Output the (x, y) coordinate of the center of the cell containing the given text.  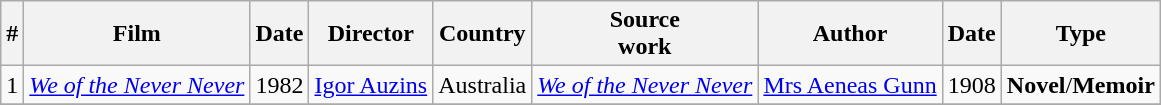
Sourcework (645, 34)
Australia (482, 85)
1982 (280, 85)
# (12, 34)
Type (1080, 34)
1908 (972, 85)
Country (482, 34)
Mrs Aeneas Gunn (850, 85)
Film (137, 34)
1 (12, 85)
Novel/Memoir (1080, 85)
Author (850, 34)
Director (371, 34)
Igor Auzins (371, 85)
